Return the [X, Y] coordinate for the center point of the cell that contains the specified text.  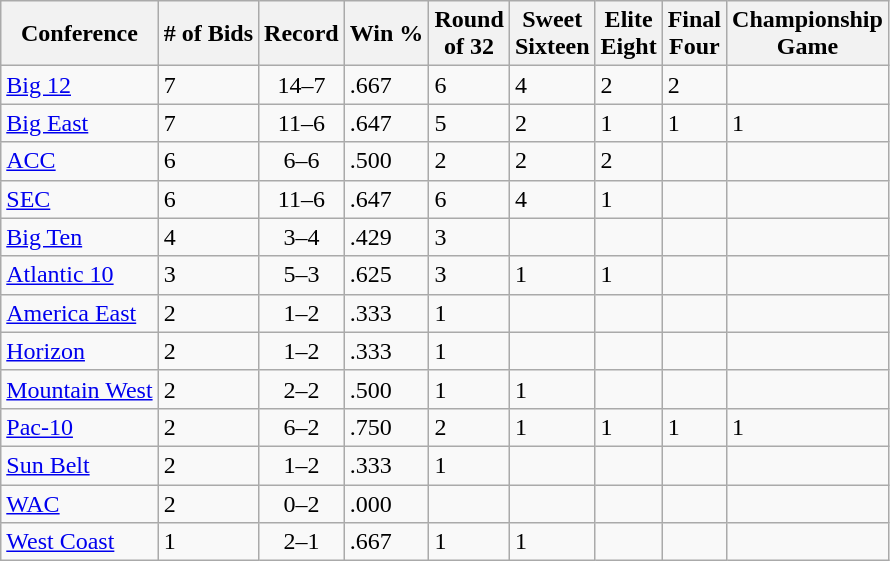
.625 [386, 275]
0–2 [302, 503]
2–1 [302, 542]
6–6 [302, 161]
Mountain West [80, 389]
Big Ten [80, 237]
2–2 [302, 389]
Sun Belt [80, 465]
.429 [386, 237]
Big 12 [80, 85]
Big East [80, 123]
ChampionshipGame [808, 34]
Horizon [80, 351]
Conference [80, 34]
Record [302, 34]
West Coast [80, 542]
14–7 [302, 85]
.000 [386, 503]
SEC [80, 199]
ACC [80, 161]
WAC [80, 503]
.750 [386, 427]
# of Bids [208, 34]
3–4 [302, 237]
5–3 [302, 275]
Pac-10 [80, 427]
SweetSixteen [552, 34]
America East [80, 313]
EliteEight [628, 34]
5 [469, 123]
Roundof 32 [469, 34]
FinalFour [694, 34]
Atlantic 10 [80, 275]
Win % [386, 34]
6–2 [302, 427]
